From the cell containing the given text, extract its center point as (X, Y) coordinate. 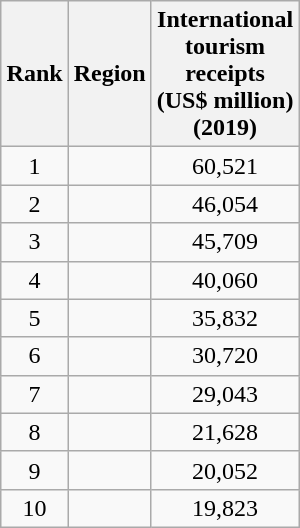
International tourism receipts (US$ million) (2019) (225, 74)
5 (34, 318)
46,054 (225, 204)
9 (34, 470)
19,823 (225, 508)
35,832 (225, 318)
2 (34, 204)
20,052 (225, 470)
10 (34, 508)
3 (34, 242)
Region (110, 74)
8 (34, 432)
4 (34, 280)
40,060 (225, 280)
21,628 (225, 432)
1 (34, 166)
29,043 (225, 394)
60,521 (225, 166)
Rank (34, 74)
6 (34, 356)
7 (34, 394)
45,709 (225, 242)
30,720 (225, 356)
